Return [X, Y] of the center of cell containing provided text 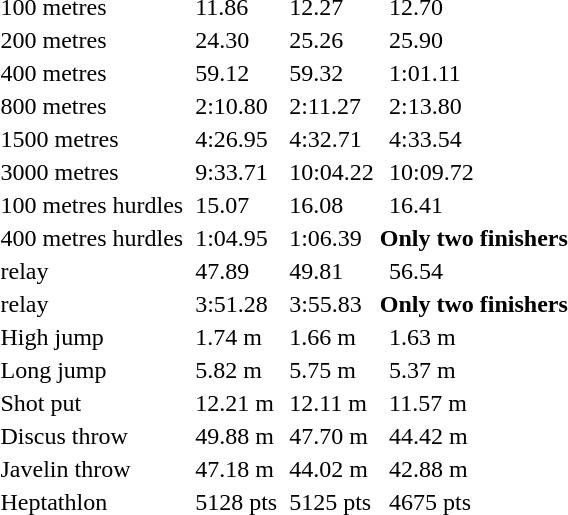
4:32.71 [332, 139]
47.89 [236, 271]
49.88 m [236, 436]
12.11 m [332, 403]
1:06.39 [332, 238]
16.08 [332, 205]
59.12 [236, 73]
10:04.22 [332, 172]
3:51.28 [236, 304]
15.07 [236, 205]
1.74 m [236, 337]
9:33.71 [236, 172]
2:10.80 [236, 106]
4:26.95 [236, 139]
1:04.95 [236, 238]
1.66 m [332, 337]
12.21 m [236, 403]
47.18 m [236, 469]
44.02 m [332, 469]
47.70 m [332, 436]
5.75 m [332, 370]
25.26 [332, 40]
49.81 [332, 271]
5.82 m [236, 370]
2:11.27 [332, 106]
59.32 [332, 73]
3:55.83 [332, 304]
24.30 [236, 40]
